Find where the given text appears and provide that cell's center as (X, Y) coordinate. 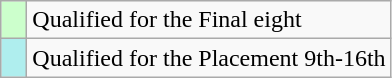
Qualified for the Placement 9th-16th (209, 58)
Qualified for the Final eight (209, 20)
